For the text-containing cell, return its midpoint in (x, y) coordinate format. 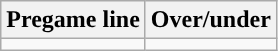
Over/under (210, 20)
Pregame line (74, 20)
